Output the [x, y] coordinate of the center of the cell containing the given text.  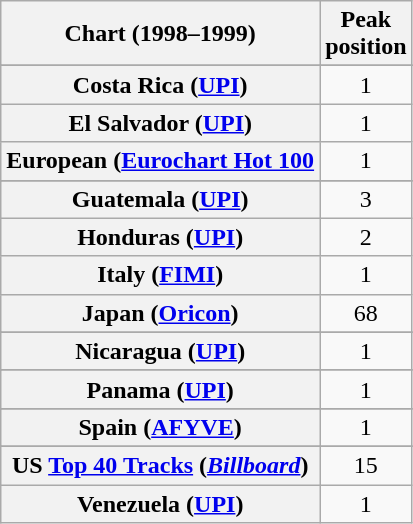
El Salvador (UPI) [160, 123]
Peakposition [366, 34]
15 [366, 465]
2 [366, 237]
Costa Rica (UPI) [160, 85]
68 [366, 313]
Italy (FIMI) [160, 275]
Chart (1998–1999) [160, 34]
Venezuela (UPI) [160, 503]
Panama (UPI) [160, 389]
European (Eurochart Hot 100 [160, 161]
Nicaragua (UPI) [160, 351]
US Top 40 Tracks (Billboard) [160, 465]
Honduras (UPI) [160, 237]
Japan (Oricon) [160, 313]
Spain (AFYVE) [160, 427]
3 [366, 199]
Guatemala (UPI) [160, 199]
